For the text-containing cell, return its midpoint in [x, y] coordinate format. 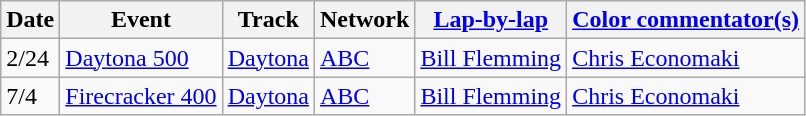
Event [141, 20]
Track [268, 20]
7/4 [30, 96]
2/24 [30, 58]
Network [364, 20]
Lap-by-lap [491, 20]
Daytona 500 [141, 58]
Firecracker 400 [141, 96]
Color commentator(s) [686, 20]
Date [30, 20]
